For the text-containing cell, return its midpoint in (x, y) coordinate format. 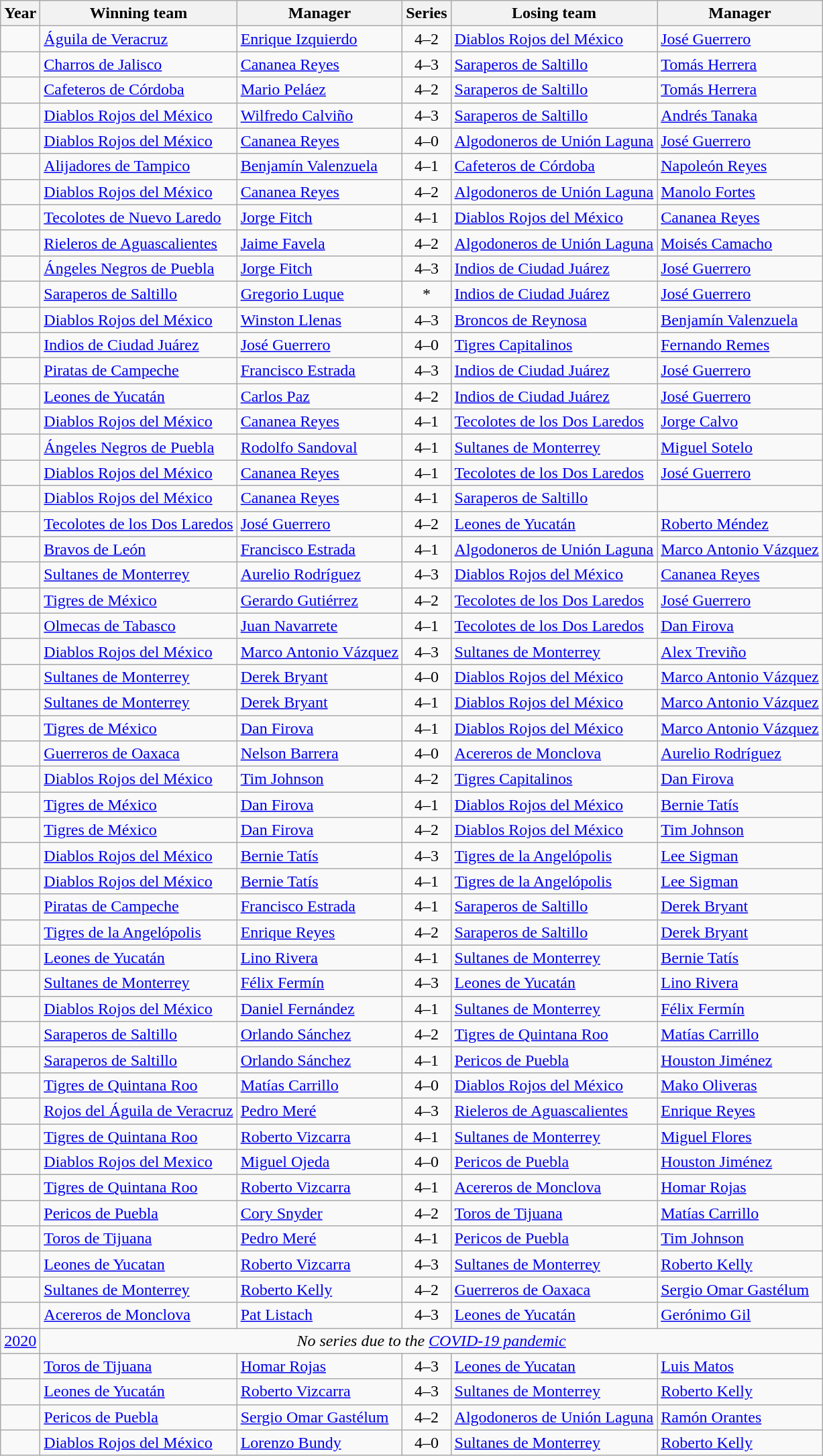
Olmecas de Tabasco (138, 626)
Juan Navarrete (319, 626)
Águila de Veracruz (138, 39)
Charros de Jalisco (138, 64)
Mario Peláez (319, 90)
Fernando Remes (740, 345)
Rodolfo Sandoval (319, 447)
Gerónimo Gil (740, 1315)
Nelson Barrera (319, 754)
Roberto Méndez (740, 524)
Moisés Camacho (740, 243)
Miguel Ojeda (319, 1162)
2020 (20, 1341)
* (427, 294)
Carlos Paz (319, 396)
Broncos de Reynosa (554, 320)
Series (427, 13)
Miguel Sotelo (740, 447)
Jorge Calvo (740, 422)
Lorenzo Bundy (319, 1443)
Winston Llenas (319, 320)
Pat Listach (319, 1315)
Cory Snyder (319, 1213)
Andrés Tanaka (740, 115)
Alijadores de Tampico (138, 166)
Losing team (554, 13)
Ramón Orantes (740, 1417)
Winning team (138, 13)
Gregorio Luque (319, 294)
Tecolotes de Nuevo Laredo (138, 217)
Napoleón Reyes (740, 166)
Bravos de León (138, 549)
Alex Treviño (740, 651)
Enrique Izquierdo (319, 39)
Wilfredo Calviño (319, 115)
No series due to the COVID-19 pandemic (431, 1341)
Gerardo Gutiérrez (319, 600)
Daniel Fernández (319, 1009)
Diablos Rojos del Mexico (138, 1162)
Year (20, 13)
Rojos del Águila de Veracruz (138, 1111)
Mako Oliveras (740, 1085)
Jaime Favela (319, 243)
Manolo Fortes (740, 192)
Miguel Flores (740, 1137)
Luis Matos (740, 1366)
